Provide the (x, y) coordinate of the cell's center where the given text is located.  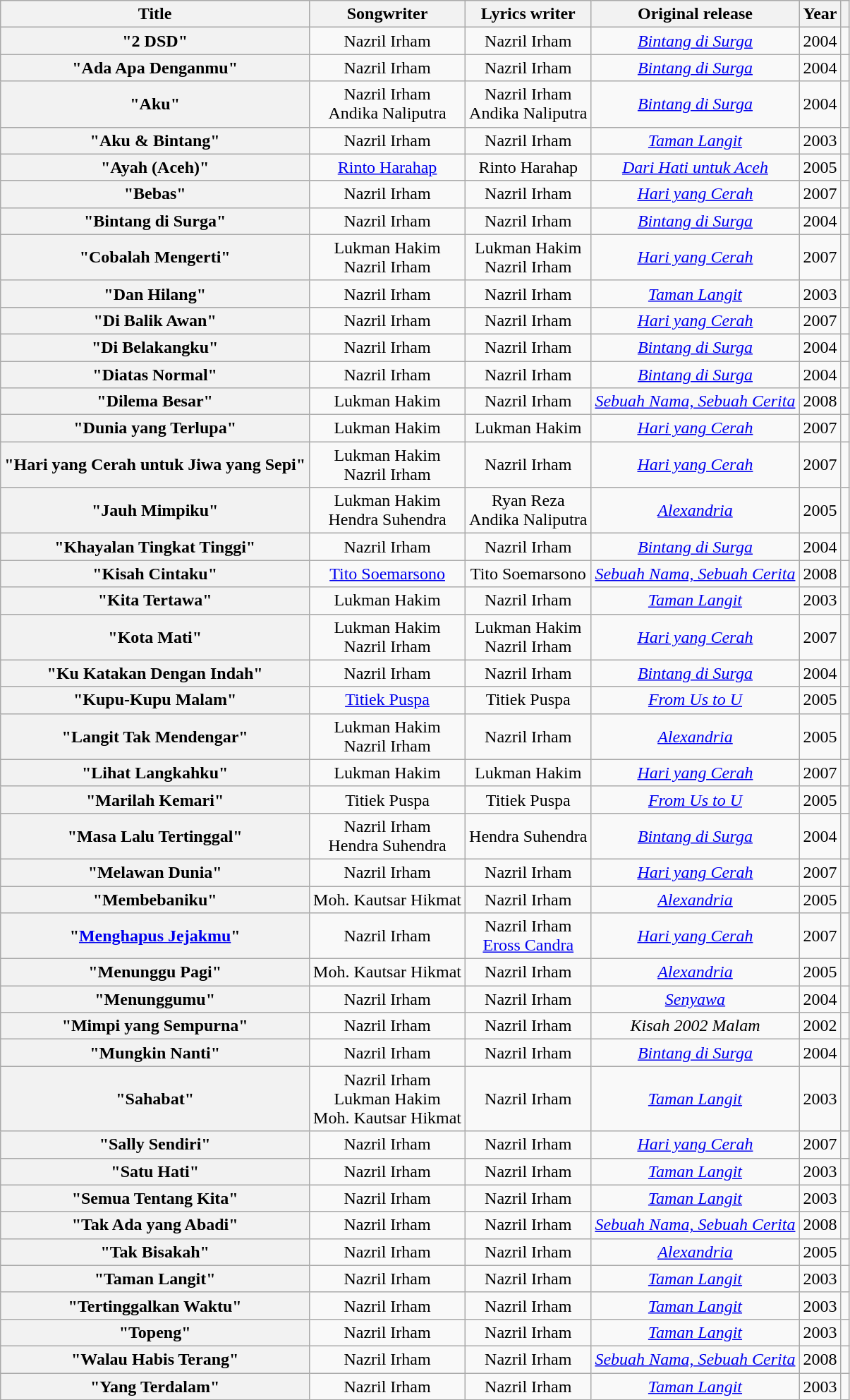
"Bintang di Surga" (155, 221)
"Mungkin Nanti" (155, 1053)
"Lihat Langkahku" (155, 773)
"Kupu-Kupu Malam" (155, 700)
"Ayah (Aceh)" (155, 167)
"Diatas Normal" (155, 375)
"Ada Apa Denganmu" (155, 68)
"Menunggu Pagi" (155, 972)
"Melawan Dunia" (155, 872)
"Yang Terdalam" (155, 1387)
"Taman Langit" (155, 1279)
"Bebas" (155, 194)
"Jauh Mimpiku" (155, 511)
"Menghapus Jejakmu" (155, 936)
Dari Hati untuk Aceh (696, 167)
"Di Balik Awan" (155, 320)
2002 (820, 1026)
Lyrics writer (528, 14)
"2 DSD" (155, 41)
"Walau Habis Terang" (155, 1359)
"Topeng" (155, 1332)
"Kisah Cintaku" (155, 574)
"Kita Tertawa" (155, 601)
"Ku Katakan Dengan Indah" (155, 673)
"Masa Lalu Tertinggal" (155, 835)
"Marilah Kemari" (155, 799)
"Langit Tak Mendengar" (155, 737)
Original release (696, 14)
"Kota Mati" (155, 636)
Songwriter (388, 14)
"Menunggumu" (155, 999)
Hendra Suhendra (528, 835)
"Hari yang Cerah untuk Jiwa yang Sepi" (155, 464)
"Tak Bisakah" (155, 1252)
"Tertinggalkan Waktu" (155, 1305)
"Aku" (155, 104)
Nazril IrhamEross Candra (528, 936)
"Membebaniku" (155, 900)
Nazril IrhamHendra Suhendra (388, 835)
"Aku & Bintang" (155, 140)
"Semua Tentang Kita" (155, 1198)
"Cobalah Mengerti" (155, 257)
"Dan Hilang" (155, 294)
"Sahabat" (155, 1099)
"Dunia yang Terlupa" (155, 428)
"Satu Hati" (155, 1171)
Senyawa (696, 999)
Year (820, 14)
Ryan RezaAndika Naliputra (528, 511)
Kisah 2002 Malam (696, 1026)
"Khayalan Tingkat Tinggi" (155, 547)
Nazril IrhamLukman HakimMoh. Kautsar Hikmat (388, 1099)
"Sally Sendiri" (155, 1145)
"Mimpi yang Sempurna" (155, 1026)
Lukman HakimHendra Suhendra (388, 511)
Title (155, 14)
"Dilema Besar" (155, 402)
"Tak Ada yang Abadi" (155, 1225)
"Di Belakangku" (155, 347)
